Search for the cell housing the specified text and yield its [X, Y] center coordinate. 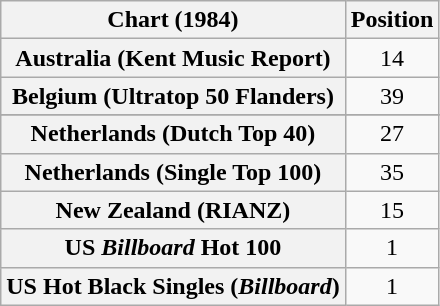
Position [392, 20]
39 [392, 96]
Chart (1984) [173, 20]
27 [392, 134]
Australia (Kent Music Report) [173, 58]
US Billboard Hot 100 [173, 248]
New Zealand (RIANZ) [173, 210]
14 [392, 58]
Netherlands (Single Top 100) [173, 172]
Belgium (Ultratop 50 Flanders) [173, 96]
Netherlands (Dutch Top 40) [173, 134]
15 [392, 210]
35 [392, 172]
US Hot Black Singles (Billboard) [173, 286]
